Pinpoint the cell where the given text exists, returning its (x, y) midpoint coordinate. 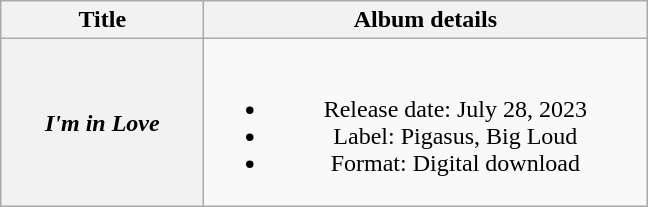
Release date: July 28, 2023Label: Pigasus, Big LoudFormat: Digital download (426, 122)
I'm in Love (102, 122)
Album details (426, 20)
Title (102, 20)
